Output the [X, Y] coordinate of the center of the cell containing the given text.  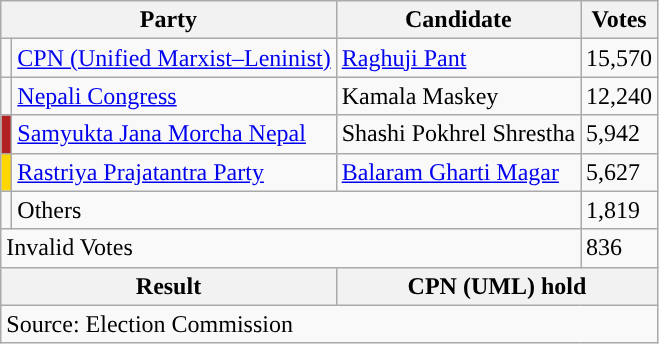
Party [168, 20]
Kamala Maskey [458, 96]
Invalid Votes [291, 248]
CPN (Unified Marxist–Leninist) [174, 58]
CPN (UML) hold [496, 286]
15,570 [620, 58]
Others [296, 210]
Candidate [458, 20]
Result [168, 286]
Balaram Gharti Magar [458, 172]
12,240 [620, 96]
5,942 [620, 134]
Shashi Pokhrel Shrestha [458, 134]
1,819 [620, 210]
836 [620, 248]
Source: Election Commission [330, 324]
5,627 [620, 172]
Votes [620, 20]
Rastriya Prajatantra Party [174, 172]
Nepali Congress [174, 96]
Samyukta Jana Morcha Nepal [174, 134]
Raghuji Pant [458, 58]
